For the text-containing cell, return its midpoint in (X, Y) coordinate format. 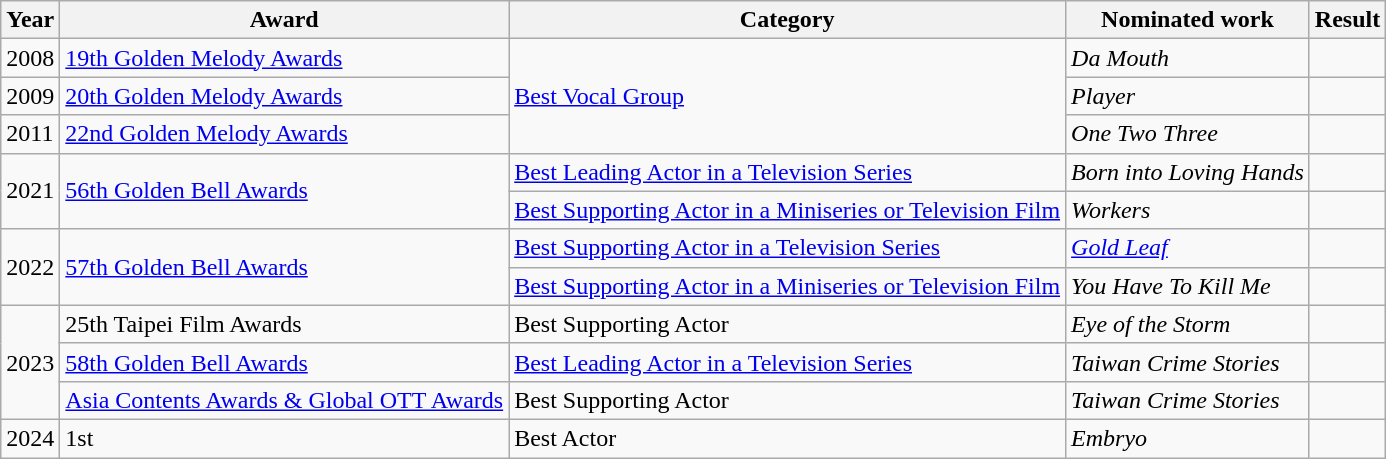
You Have To Kill Me (1188, 286)
2008 (30, 58)
Category (788, 20)
22nd Golden Melody Awards (284, 134)
25th Taipei Film Awards (284, 324)
2009 (30, 96)
Embryo (1188, 438)
Eye of the Storm (1188, 324)
Born into Loving Hands (1188, 172)
Workers (1188, 210)
58th Golden Bell Awards (284, 362)
Nominated work (1188, 20)
Player (1188, 96)
Result (1347, 20)
2021 (30, 191)
Best Supporting Actor in a Television Series (788, 248)
57th Golden Bell Awards (284, 267)
Da Mouth (1188, 58)
2011 (30, 134)
Year (30, 20)
2023 (30, 362)
56th Golden Bell Awards (284, 191)
Award (284, 20)
Gold Leaf (1188, 248)
20th Golden Melody Awards (284, 96)
Asia Contents Awards & Global OTT Awards (284, 400)
2024 (30, 438)
19th Golden Melody Awards (284, 58)
Best Vocal Group (788, 96)
Best Actor (788, 438)
One Two Three (1188, 134)
1st (284, 438)
2022 (30, 267)
